Return (x, y) of the center of cell containing provided text 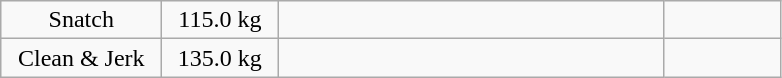
Snatch (82, 20)
135.0 kg (220, 58)
115.0 kg (220, 20)
Clean & Jerk (82, 58)
